Capture the cell that displays the provided text and extract its (X, Y) central coordinate. 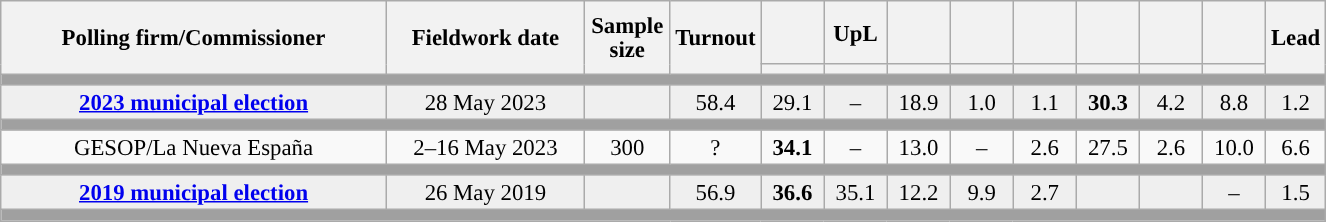
? (716, 148)
8.8 (1234, 102)
29.1 (792, 102)
35.1 (856, 194)
1.1 (1044, 102)
27.5 (1108, 148)
1.0 (982, 102)
4.2 (1170, 102)
1.5 (1296, 194)
10.0 (1234, 148)
2.7 (1044, 194)
6.6 (1296, 148)
UpL (856, 32)
18.9 (918, 102)
300 (627, 148)
Turnout (716, 38)
30.3 (1108, 102)
9.9 (982, 194)
1.2 (1296, 102)
13.0 (918, 148)
2–16 May 2023 (485, 148)
Lead (1296, 38)
Sample size (627, 38)
58.4 (716, 102)
26 May 2019 (485, 194)
2019 municipal election (194, 194)
28 May 2023 (485, 102)
34.1 (792, 148)
36.6 (792, 194)
GESOP/La Nueva España (194, 148)
56.9 (716, 194)
Fieldwork date (485, 38)
2023 municipal election (194, 102)
12.2 (918, 194)
Polling firm/Commissioner (194, 38)
